Search for the cell housing the specified text and yield its (x, y) center coordinate. 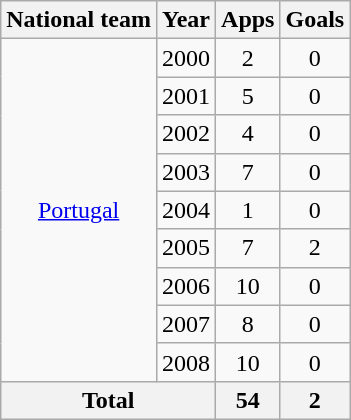
2001 (186, 96)
Apps (248, 20)
2006 (186, 286)
2007 (186, 324)
Year (186, 20)
2000 (186, 58)
2002 (186, 134)
Portugal (79, 210)
2003 (186, 172)
1 (248, 210)
2008 (186, 362)
National team (79, 20)
Goals (315, 20)
Total (108, 400)
5 (248, 96)
8 (248, 324)
2005 (186, 248)
54 (248, 400)
4 (248, 134)
2004 (186, 210)
